Detect which cell encompasses the target text, then output its (X, Y) center coordinate. 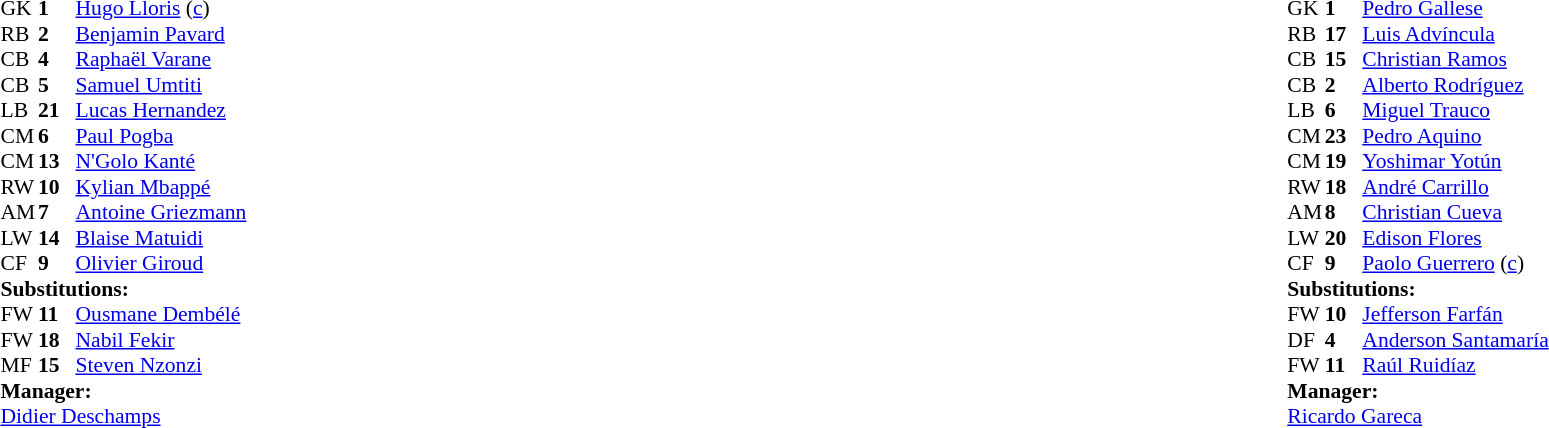
13 (57, 161)
Luis Advíncula (1455, 34)
André Carrillo (1455, 187)
Nabil Fekir (162, 340)
Miguel Trauco (1455, 111)
Kylian Mbappé (162, 187)
Paolo Guerrero (c) (1455, 263)
DF (1306, 340)
Christian Cueva (1455, 213)
Paul Pogba (162, 136)
21 (57, 111)
Samuel Umtiti (162, 85)
Edison Flores (1455, 238)
MF (19, 365)
Alberto Rodríguez (1455, 85)
Ousmane Dembélé (162, 315)
Olivier Giroud (162, 263)
20 (1344, 238)
Yoshimar Yotún (1455, 161)
Pedro Aquino (1455, 136)
8 (1344, 213)
Raúl Ruidíaz (1455, 365)
Christian Ramos (1455, 59)
19 (1344, 161)
Antoine Griezmann (162, 213)
5 (57, 85)
Jefferson Farfán (1455, 315)
14 (57, 238)
Steven Nzonzi (162, 365)
Benjamin Pavard (162, 34)
23 (1344, 136)
Raphaël Varane (162, 59)
17 (1344, 34)
Blaise Matuidi (162, 238)
Anderson Santamaría (1455, 340)
N'Golo Kanté (162, 161)
Lucas Hernandez (162, 111)
7 (57, 213)
